Find where the given text appears and provide that cell's center as (x, y) coordinate. 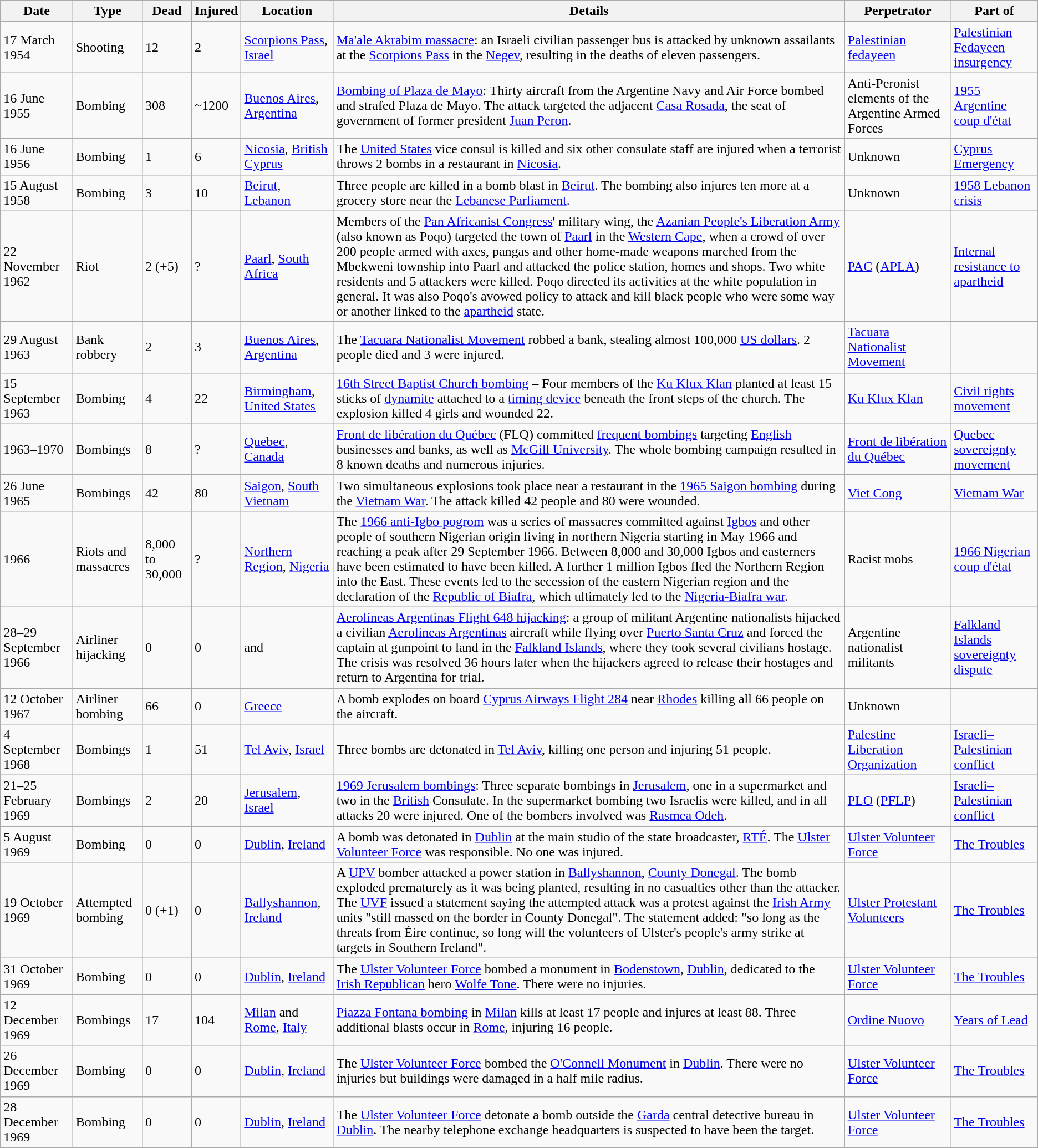
16 June 1956 (37, 156)
Vietnam War (995, 492)
28 December 1969 (37, 1122)
Details (589, 11)
Viet Cong (898, 492)
6 (216, 156)
Jerusalem, Israel (287, 801)
Dead (167, 11)
12 (167, 47)
Type (108, 11)
and (287, 647)
Ulster Protestant Volunteers (898, 911)
The Ulster Volunteer Force bombed the O'Connell Monument in Dublin. There were no injuries but buildings were damaged in a half mile radius. (589, 1071)
Ballyshannon, Ireland (287, 911)
20 (216, 801)
Tel Aviv, Israel (287, 750)
Palestinian Fedayeen insurgency (995, 47)
Northern Region, Nigeria (287, 559)
Date (37, 11)
Tacuara Nationalist Movement (898, 347)
Nicosia, British Cyprus (287, 156)
22 November 1962 (37, 266)
31 October 1969 (37, 976)
Racist mobs (898, 559)
Part of (995, 11)
29 August 1963 (37, 347)
Bank robbery (108, 347)
Quebec sovereignty movement (995, 449)
Shooting (108, 47)
12 October 1967 (37, 705)
PAC (APLA) (898, 266)
The Ulster Volunteer Force bombed a monument in Bodenstown, Dublin, dedicated to the Irish Republican hero Wolfe Tone. There were no injuries. (589, 976)
4 (167, 398)
Injured (216, 11)
2 (+5) (167, 266)
Ordine Nuovo (898, 1020)
Milan and Rome, Italy (287, 1020)
16 June 1955 (37, 105)
Palestine Liberation Organization (898, 750)
Perpetrator (898, 11)
0 (+1) (167, 911)
28–29 September 1966 (37, 647)
8 (167, 449)
Civil rights movement (995, 398)
15 September 1963 (37, 398)
8,000 to 30,000 (167, 559)
Cyprus Emergency (995, 156)
Saigon, South Vietnam (287, 492)
104 (216, 1020)
Argentine nationalist militants (898, 647)
10 (216, 193)
Internal resistance to apartheid (995, 266)
15 August 1958 (37, 193)
80 (216, 492)
Greece (287, 705)
26 June 1965 (37, 492)
Quebec, Canada (287, 449)
1966 Nigerian coup d'état (995, 559)
~1200 (216, 105)
1958 Lebanon crisis (995, 193)
Location (287, 11)
17 March 1954 (37, 47)
PLO (PFLP) (898, 801)
Riots and massacres (108, 559)
Ku Klux Klan (898, 398)
17 (167, 1020)
Beirut, Lebanon (287, 193)
308 (167, 105)
The Tacuara Nationalist Movement robbed a bank, stealing almost 100,000 US dollars. 2 people died and 3 were injured. (589, 347)
5 August 1969 (37, 844)
1955 Argentine coup d'état (995, 105)
Attempted bombing (108, 911)
Anti-Peronist elements of the Argentine Armed Forces (898, 105)
Years of Lead (995, 1020)
4 September 1968 (37, 750)
Riot (108, 266)
22 (216, 398)
12 December 1969 (37, 1020)
Three bombs are detonated in Tel Aviv, killing one person and injuring 51 people. (589, 750)
Airliner bombing (108, 705)
Palestinian fedayeen (898, 47)
Falkland Islands sovereignty dispute (995, 647)
Three people are killed in a bomb blast in Beirut. The bombing also injures ten more at a grocery store near the Lebanese Parliament. (589, 193)
19 October 1969 (37, 911)
1963–1970 (37, 449)
Paarl, South Africa (287, 266)
66 (167, 705)
Front de libération du Québec (898, 449)
21–25 February 1969 (37, 801)
A bomb was detonated in Dublin at the main studio of the state broadcaster, RTÉ. The Ulster Volunteer Force was responsible. No one was injured. (589, 844)
Scorpions Pass, Israel (287, 47)
A bomb explodes on board Cyprus Airways Flight 284 near Rhodes killing all 66 people on the aircraft. (589, 705)
51 (216, 750)
26 December 1969 (37, 1071)
1966 (37, 559)
Airliner hijacking (108, 647)
The United States vice consul is killed and six other consulate staff are injured when a terrorist throws 2 bombs in a restaurant in Nicosia. (589, 156)
42 (167, 492)
Piazza Fontana bombing in Milan kills at least 17 people and injures at least 88. Three additional blasts occur in Rome, injuring 16 people. (589, 1020)
Birmingham, United States (287, 398)
